Detect which cell encompasses the target text, then output its (x, y) center coordinate. 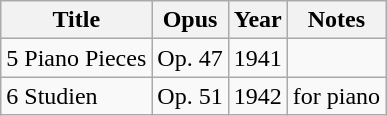
Op. 51 (190, 96)
for piano (336, 96)
Op. 47 (190, 58)
1941 (258, 58)
5 Piano Pieces (76, 58)
Title (76, 20)
6 Studien (76, 96)
Year (258, 20)
Notes (336, 20)
1942 (258, 96)
Opus (190, 20)
